Identify which cell holds the provided text, then report its (X, Y) central coordinate. 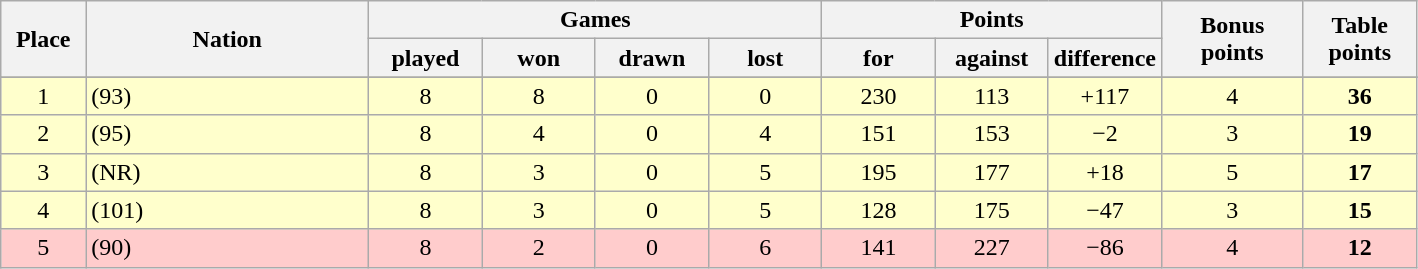
+18 (1104, 172)
Bonuspoints (1233, 39)
won (538, 58)
lost (766, 58)
19 (1360, 134)
(90) (228, 248)
(95) (228, 134)
113 (992, 96)
−2 (1104, 134)
−47 (1104, 210)
+117 (1104, 96)
153 (992, 134)
drawn (652, 58)
Games (596, 20)
(93) (228, 96)
for (878, 58)
151 (878, 134)
against (992, 58)
(NR) (228, 172)
Place (44, 39)
−86 (1104, 248)
12 (1360, 248)
1 (44, 96)
Nation (228, 39)
227 (992, 248)
Points (992, 20)
128 (878, 210)
17 (1360, 172)
175 (992, 210)
195 (878, 172)
230 (878, 96)
played (426, 58)
(101) (228, 210)
6 (766, 248)
36 (1360, 96)
Tablepoints (1360, 39)
141 (878, 248)
177 (992, 172)
15 (1360, 210)
difference (1104, 58)
